Provide the [x, y] coordinate of the cell's center where the given text is located.  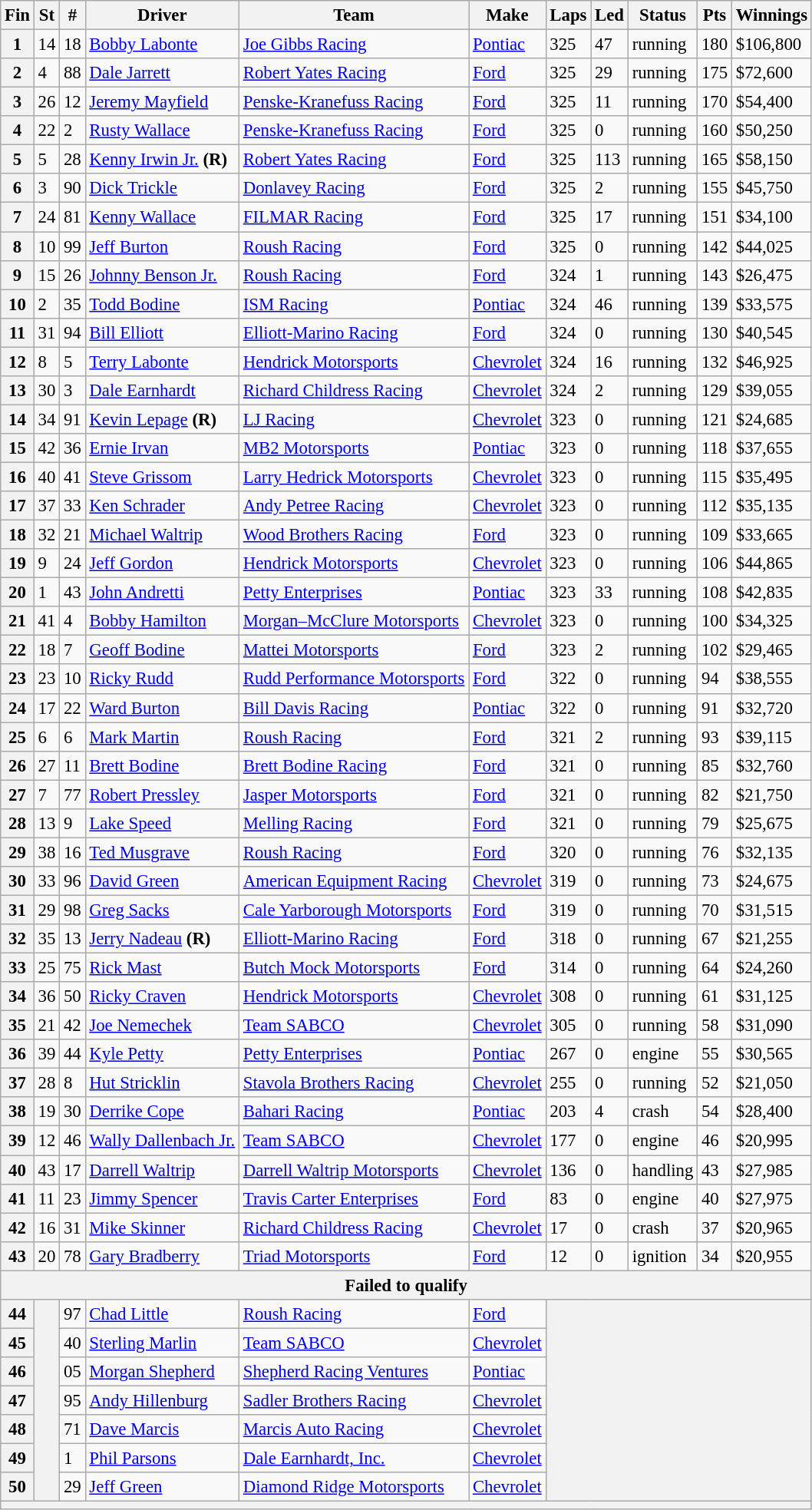
Rusty Wallace [162, 131]
$21,750 [771, 795]
Dale Earnhardt [162, 391]
Mike Skinner [162, 1227]
Jerry Nadeau (R) [162, 939]
LJ Racing [353, 419]
$20,955 [771, 1256]
Team [353, 15]
203 [568, 1112]
Fin [18, 15]
175 [715, 73]
$39,055 [771, 391]
$58,150 [771, 160]
180 [715, 45]
Jeff Gordon [162, 563]
132 [715, 362]
Wally Dallenbach Jr. [162, 1141]
Ken Schrader [162, 506]
$44,025 [771, 246]
Cale Yarborough Motorsports [353, 910]
$46,925 [771, 362]
$35,495 [771, 477]
$21,050 [771, 1083]
85 [715, 765]
Marcis Auto Racing [353, 1429]
Make [507, 15]
Michael Waltrip [162, 535]
Bill Davis Racing [353, 708]
David Green [162, 881]
115 [715, 477]
160 [715, 131]
FILMAR Racing [353, 217]
75 [72, 968]
Stavola Brothers Racing [353, 1083]
Steve Grissom [162, 477]
129 [715, 391]
Dale Earnhardt, Inc. [353, 1459]
76 [715, 852]
$31,515 [771, 910]
handling [662, 1170]
$37,655 [771, 448]
Sadler Brothers Racing [353, 1400]
Derrike Cope [162, 1112]
$31,125 [771, 996]
$32,760 [771, 765]
Bobby Hamilton [162, 621]
Dick Trickle [162, 188]
Ricky Rudd [162, 679]
Ted Musgrave [162, 852]
177 [568, 1141]
64 [715, 968]
Status [662, 15]
$35,135 [771, 506]
$26,475 [771, 275]
267 [568, 1054]
93 [715, 737]
Pts [715, 15]
67 [715, 939]
$40,545 [771, 332]
Sterling Marlin [162, 1343]
Melling Racing [353, 824]
108 [715, 593]
$42,835 [771, 593]
Winnings [771, 15]
$28,400 [771, 1112]
$24,675 [771, 881]
Led [609, 15]
Rudd Performance Motorsports [353, 679]
139 [715, 304]
Mark Martin [162, 737]
88 [72, 73]
Wood Brothers Racing [353, 535]
58 [715, 1026]
$33,575 [771, 304]
Butch Mock Motorsports [353, 968]
$30,565 [771, 1054]
78 [72, 1256]
$72,600 [771, 73]
98 [72, 910]
Greg Sacks [162, 910]
Dave Marcis [162, 1429]
255 [568, 1083]
Darrell Waltrip Motorsports [353, 1170]
Phil Parsons [162, 1459]
48 [18, 1429]
170 [715, 102]
Brett Bodine [162, 765]
ignition [662, 1256]
Dale Jarrett [162, 73]
143 [715, 275]
Jeremy Mayfield [162, 102]
Diamond Ridge Motorsports [353, 1487]
Donlavey Racing [353, 188]
Travis Carter Enterprises [353, 1198]
Jeff Green [162, 1487]
Bill Elliott [162, 332]
165 [715, 160]
Kenny Wallace [162, 217]
$25,675 [771, 824]
Rick Mast [162, 968]
$31,090 [771, 1026]
$38,555 [771, 679]
83 [568, 1198]
320 [568, 852]
Lake Speed [162, 824]
$21,255 [771, 939]
81 [72, 217]
Joe Nemechek [162, 1026]
142 [715, 246]
$44,865 [771, 563]
Failed to qualify [407, 1285]
$33,665 [771, 535]
Ward Burton [162, 708]
99 [72, 246]
05 [72, 1372]
Bahari Racing [353, 1112]
112 [715, 506]
Ernie Irvan [162, 448]
Andy Hillenburg [162, 1400]
314 [568, 968]
Ricky Craven [162, 996]
49 [18, 1459]
70 [715, 910]
118 [715, 448]
$27,975 [771, 1198]
102 [715, 650]
Jasper Motorsports [353, 795]
96 [72, 881]
Triad Motorsports [353, 1256]
Gary Bradberry [162, 1256]
$24,260 [771, 968]
Bobby Labonte [162, 45]
$34,100 [771, 217]
# [72, 15]
95 [72, 1400]
$34,325 [771, 621]
Todd Bodine [162, 304]
Morgan–McClure Motorsports [353, 621]
73 [715, 881]
77 [72, 795]
52 [715, 1083]
Kenny Irwin Jr. (R) [162, 160]
Johnny Benson Jr. [162, 275]
61 [715, 996]
$20,995 [771, 1141]
$39,115 [771, 737]
54 [715, 1112]
71 [72, 1429]
136 [568, 1170]
$54,400 [771, 102]
Kevin Lepage (R) [162, 419]
Brett Bodine Racing [353, 765]
97 [72, 1314]
MB2 Motorsports [353, 448]
Larry Hedrick Motorsports [353, 477]
Robert Pressley [162, 795]
$45,750 [771, 188]
121 [715, 419]
Mattei Motorsports [353, 650]
John Andretti [162, 593]
Driver [162, 15]
$50,250 [771, 131]
Terry Labonte [162, 362]
318 [568, 939]
82 [715, 795]
Kyle Petty [162, 1054]
$24,685 [771, 419]
Shepherd Racing Ventures [353, 1372]
Joe Gibbs Racing [353, 45]
Morgan Shepherd [162, 1372]
Jeff Burton [162, 246]
American Equipment Racing [353, 881]
79 [715, 824]
$27,985 [771, 1170]
$32,135 [771, 852]
130 [715, 332]
$29,465 [771, 650]
90 [72, 188]
Hut Stricklin [162, 1083]
106 [715, 563]
St [46, 15]
155 [715, 188]
55 [715, 1054]
$20,965 [771, 1227]
$106,800 [771, 45]
151 [715, 217]
ISM Racing [353, 304]
Geoff Bodine [162, 650]
100 [715, 621]
Jimmy Spencer [162, 1198]
Laps [568, 15]
$32,720 [771, 708]
Darrell Waltrip [162, 1170]
308 [568, 996]
113 [609, 160]
Chad Little [162, 1314]
Andy Petree Racing [353, 506]
45 [18, 1343]
109 [715, 535]
305 [568, 1026]
